Detect which cell encompasses the target text, then output its (x, y) center coordinate. 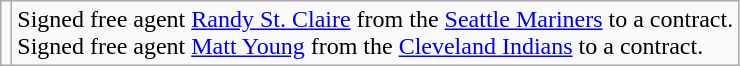
Signed free agent Randy St. Claire from the Seattle Mariners to a contract. Signed free agent Matt Young from the Cleveland Indians to a contract. (376, 34)
